Detect which cell encompasses the target text, then output its [x, y] center coordinate. 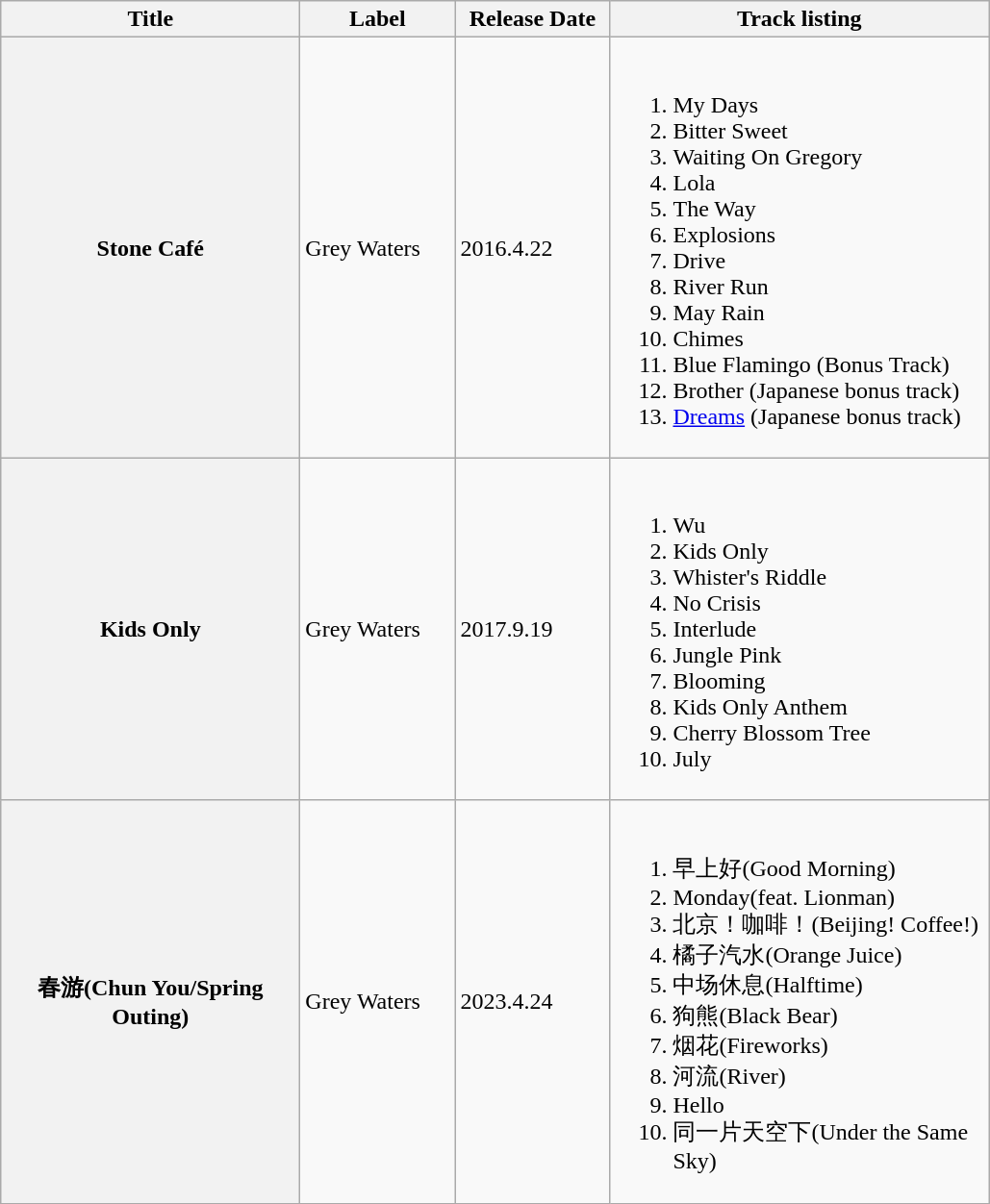
Stone Café [150, 248]
Release Date [533, 19]
Track listing [800, 19]
2017.9.19 [533, 629]
Title [150, 19]
Label [377, 19]
WuKids OnlyWhister's RiddleNo CrisisInterludeJungle PinkBloomingKids Only AnthemCherry Blossom TreeJuly [800, 629]
Kids Only [150, 629]
春游(Chun You/Spring Outing) [150, 1002]
2023.4.24 [533, 1002]
2016.4.22 [533, 248]
